Scan for the cell matching the given text and deliver its (X, Y) coordinate at center. 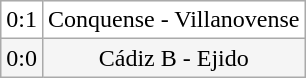
0:0 (22, 58)
Cádiz B - Ejido (173, 58)
0:1 (22, 20)
Conquense - Villanovense (173, 20)
